Capture the cell that displays the provided text and extract its [X, Y] central coordinate. 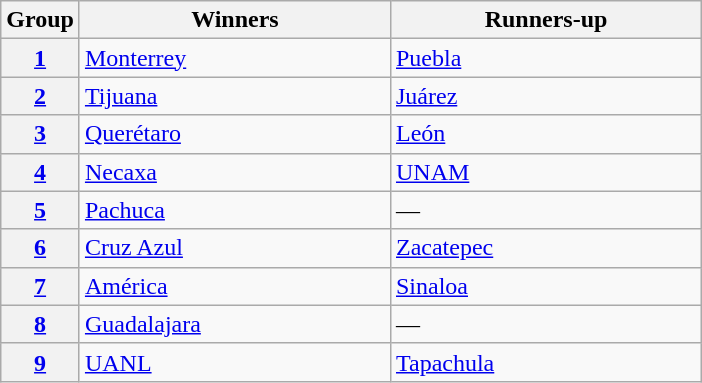
4 [40, 172]
Necaxa [234, 172]
UANL [234, 362]
Group [40, 20]
Zacatepec [546, 248]
Querétaro [234, 134]
Runners-up [546, 20]
Cruz Azul [234, 248]
9 [40, 362]
Sinaloa [546, 286]
Puebla [546, 58]
Monterrey [234, 58]
Pachuca [234, 210]
2 [40, 96]
1 [40, 58]
Guadalajara [234, 324]
8 [40, 324]
Winners [234, 20]
7 [40, 286]
3 [40, 134]
León [546, 134]
Juárez [546, 96]
Tijuana [234, 96]
América [234, 286]
Tapachula [546, 362]
5 [40, 210]
UNAM [546, 172]
6 [40, 248]
